Extract the (X, Y) coordinate from the center of the cell holding the provided text.  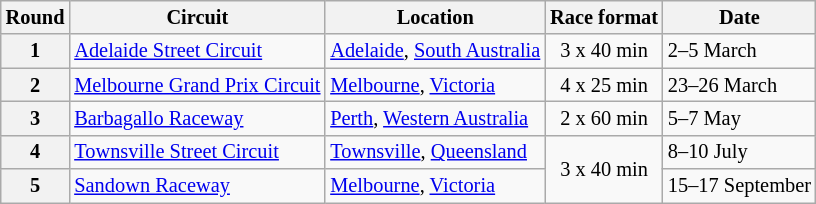
3 (36, 118)
2 (36, 85)
5 (36, 186)
Location (435, 17)
2 x 60 min (604, 118)
5–7 May (740, 118)
Round (36, 17)
4 (36, 152)
Race format (604, 17)
Circuit (197, 17)
1 (36, 51)
Adelaide Street Circuit (197, 51)
8–10 July (740, 152)
Perth, Western Australia (435, 118)
23–26 March (740, 85)
Townsville Street Circuit (197, 152)
Adelaide, South Australia (435, 51)
2–5 March (740, 51)
15–17 September (740, 186)
Melbourne Grand Prix Circuit (197, 85)
Sandown Raceway (197, 186)
Townsville, Queensland (435, 152)
4 x 25 min (604, 85)
Date (740, 17)
Barbagallo Raceway (197, 118)
